Find where the given text appears and provide that cell's center as [X, Y] coordinate. 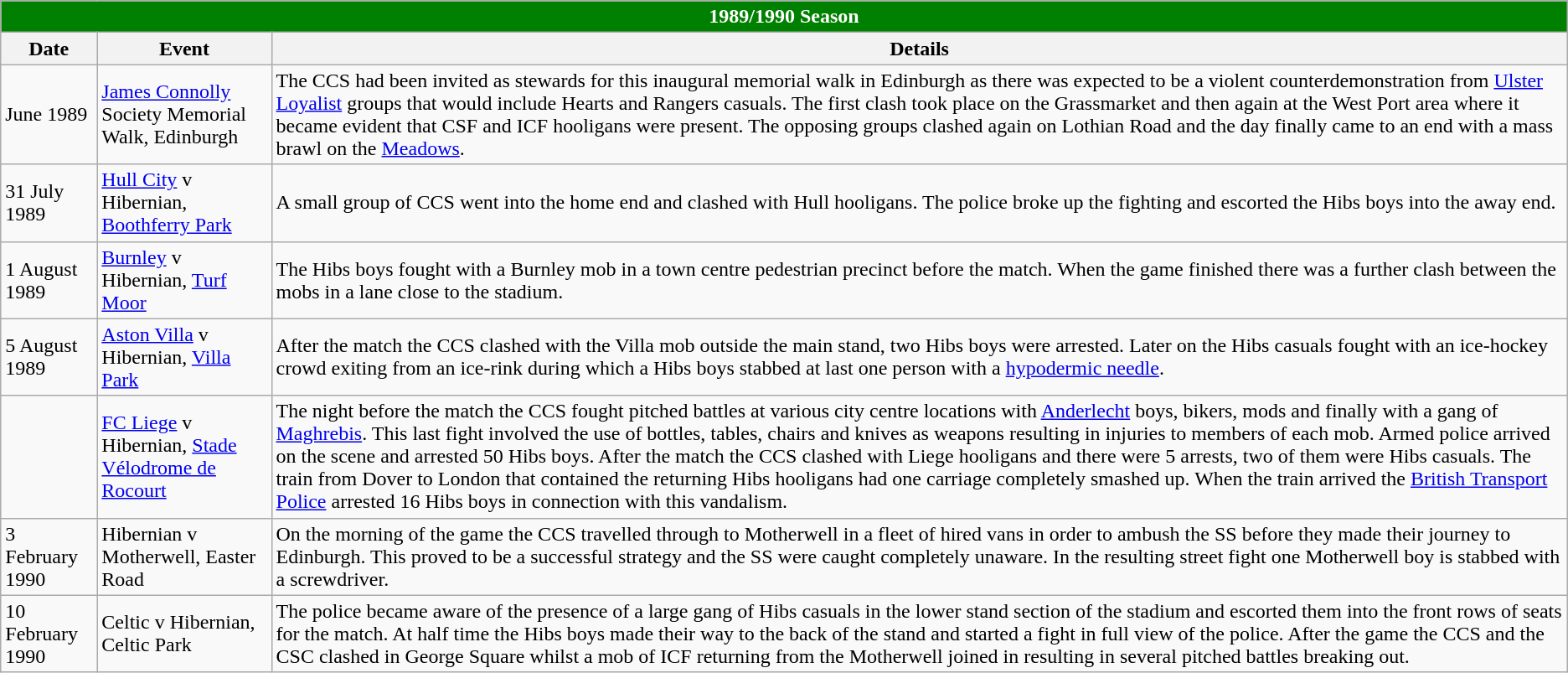
Hibernian v Motherwell, Easter Road [184, 557]
31 July 1989 [49, 203]
Event [184, 49]
Celtic v Hibernian, Celtic Park [184, 634]
10 February 1990 [49, 634]
Burnley v Hibernian, Turf Moor [184, 280]
June 1989 [49, 114]
1 August 1989 [49, 280]
1989/1990 Season [784, 17]
Details [920, 49]
3 February 1990 [49, 557]
James Connolly Society Memorial Walk, Edinburgh [184, 114]
Hull City v Hibernian, Boothferry Park [184, 203]
5 August 1989 [49, 357]
Date [49, 49]
FC Liege v Hibernian, Stade Vélodrome de Rocourt [184, 457]
Aston Villa v Hibernian, Villa Park [184, 357]
